Scan for the cell matching the given text and deliver its (x, y) coordinate at center. 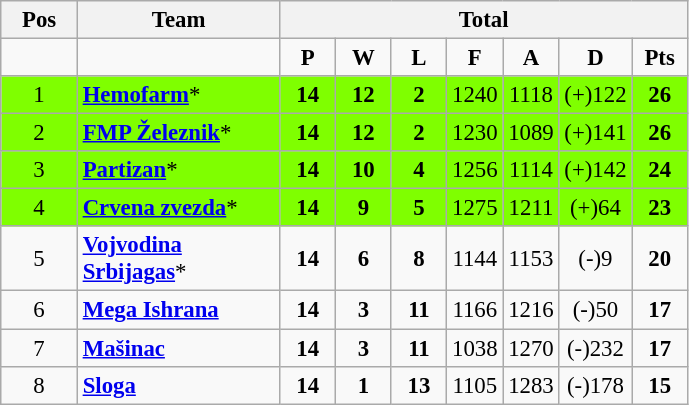
1114 (531, 170)
1166 (475, 310)
Mašinac (178, 348)
Sloga (178, 385)
D (596, 58)
1240 (475, 95)
L (419, 58)
(+)64 (596, 208)
1089 (531, 133)
13 (419, 385)
Crvena zvezda* (178, 208)
1275 (475, 208)
23 (660, 208)
(-)232 (596, 348)
1144 (475, 258)
1118 (531, 95)
1211 (531, 208)
Mega Ishrana (178, 310)
Hemofarm* (178, 95)
7 (40, 348)
1153 (531, 258)
Partizan* (178, 170)
(-)9 (596, 258)
15 (660, 385)
A (531, 58)
1038 (475, 348)
FMP Železnik* (178, 133)
1105 (475, 385)
W (364, 58)
1283 (531, 385)
9 (364, 208)
10 (364, 170)
Team (178, 20)
1230 (475, 133)
20 (660, 258)
(+)142 (596, 170)
F (475, 58)
24 (660, 170)
1270 (531, 348)
(-)50 (596, 310)
1256 (475, 170)
(+)141 (596, 133)
Total (484, 20)
Vojvodina Srbijagas* (178, 258)
(-)178 (596, 385)
(+)122 (596, 95)
1216 (531, 310)
Pos (40, 20)
Pts (660, 58)
P (308, 58)
